Detect which cell encompasses the target text, then output its [X, Y] center coordinate. 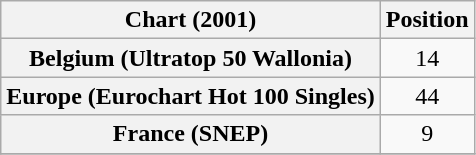
Chart (2001) [191, 20]
9 [427, 134]
Europe (Eurochart Hot 100 Singles) [191, 96]
Belgium (Ultratop 50 Wallonia) [191, 58]
44 [427, 96]
14 [427, 58]
Position [427, 20]
France (SNEP) [191, 134]
